For the text-containing cell, return its midpoint in [x, y] coordinate format. 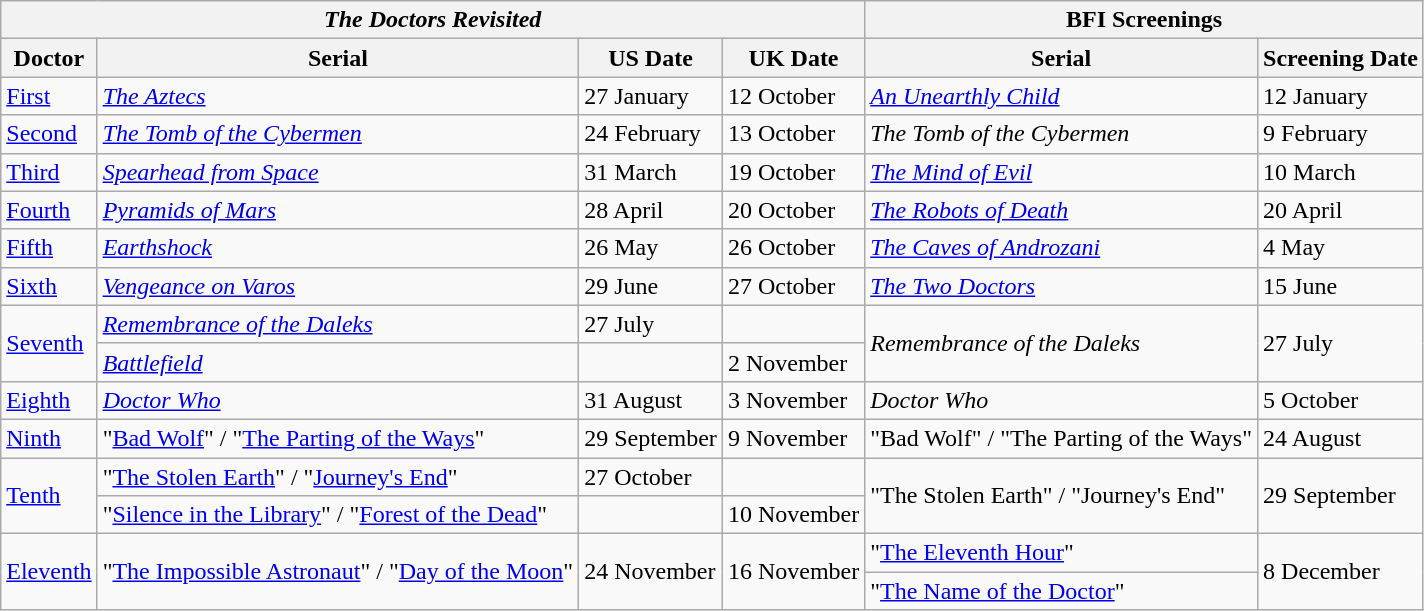
An Unearthly Child [1062, 96]
8 December [1341, 572]
The Two Doctors [1062, 286]
31 August [651, 400]
26 October [793, 248]
4 May [1341, 248]
The Robots of Death [1062, 210]
15 June [1341, 286]
The Mind of Evil [1062, 172]
13 October [793, 134]
First [49, 96]
28 April [651, 210]
12 October [793, 96]
Eleventh [49, 572]
9 February [1341, 134]
19 October [793, 172]
29 June [651, 286]
3 November [793, 400]
Ninth [49, 438]
24 August [1341, 438]
10 March [1341, 172]
16 November [793, 572]
US Date [651, 58]
Fifth [49, 248]
Battlefield [338, 362]
Sixth [49, 286]
Eighth [49, 400]
5 October [1341, 400]
Third [49, 172]
"The Impossible Astronaut" / "Day of the Moon" [338, 572]
Earthshock [338, 248]
24 November [651, 572]
"The Name of the Doctor" [1062, 591]
12 January [1341, 96]
Spearhead from Space [338, 172]
9 November [793, 438]
Tenth [49, 496]
24 February [651, 134]
20 April [1341, 210]
The Caves of Androzani [1062, 248]
Vengeance on Varos [338, 286]
Doctor [49, 58]
26 May [651, 248]
Seventh [49, 343]
20 October [793, 210]
The Doctors Revisited [433, 20]
BFI Screenings [1144, 20]
2 November [793, 362]
The Aztecs [338, 96]
31 March [651, 172]
Second [49, 134]
"The Eleventh Hour" [1062, 553]
Pyramids of Mars [338, 210]
"Silence in the Library" / "Forest of the Dead" [338, 515]
10 November [793, 515]
Fourth [49, 210]
UK Date [793, 58]
27 January [651, 96]
Screening Date [1341, 58]
